For the text-containing cell, return its midpoint in [x, y] coordinate format. 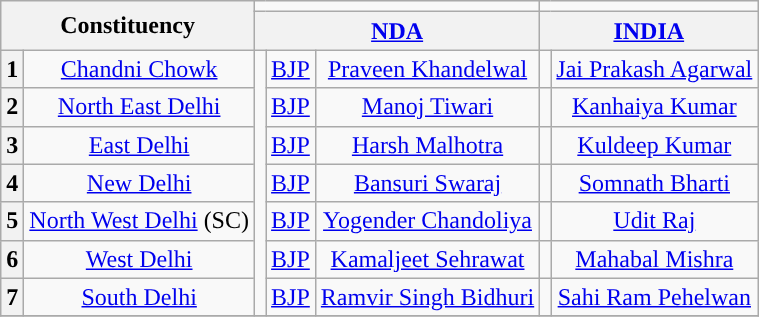
2 [12, 107]
Manoj Tiwari [427, 107]
5 [12, 221]
Mahabal Mishra [654, 259]
Constituency [128, 26]
6 [12, 259]
South Delhi [140, 297]
Bansuri Swaraj [427, 183]
Udit Raj [654, 221]
Jai Prakash Agarwal [654, 69]
Yogender Chandoliya [427, 221]
West Delhi [140, 259]
4 [12, 183]
NDA [398, 31]
New Delhi [140, 183]
INDIA [649, 31]
Kamaljeet Sehrawat [427, 259]
Praveen Khandelwal [427, 69]
Sahi Ram Pehelwan [654, 297]
Somnath Bharti [654, 183]
1 [12, 69]
Kuldeep Kumar [654, 145]
Chandni Chowk [140, 69]
Kanhaiya Kumar [654, 107]
East Delhi [140, 145]
Ramvir Singh Bidhuri [427, 297]
3 [12, 145]
Harsh Malhotra [427, 145]
North East Delhi [140, 107]
7 [12, 297]
North West Delhi (SC) [140, 221]
